Find where the given text appears and provide that cell's center as [x, y] coordinate. 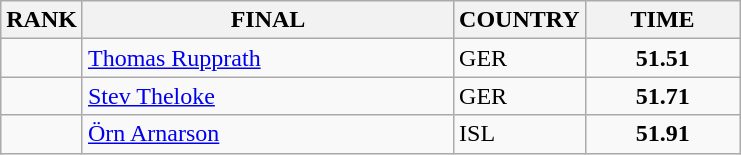
Thomas Rupprath [268, 58]
51.91 [662, 134]
COUNTRY [520, 20]
TIME [662, 20]
Örn Arnarson [268, 134]
51.51 [662, 58]
51.71 [662, 96]
RANK [42, 20]
ISL [520, 134]
Stev Theloke [268, 96]
FINAL [268, 20]
